Determine the [X, Y] coordinate at the center of the cell enclosing the given text.  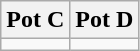
Pot D [104, 20]
Pot C [36, 20]
